For the text-containing cell, return its midpoint in [X, Y] coordinate format. 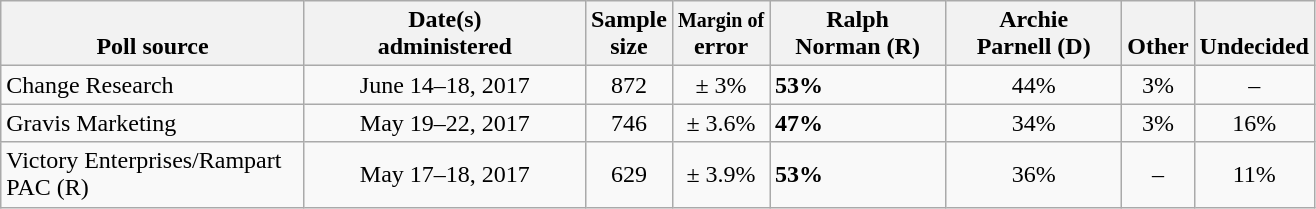
34% [1034, 123]
RalphNorman (R) [858, 34]
Samplesize [628, 34]
44% [1034, 85]
Date(s)administered [444, 34]
Change Research [153, 85]
ArchieParnell (D) [1034, 34]
June 14–18, 2017 [444, 85]
16% [1254, 123]
± 3% [720, 85]
Undecided [1254, 34]
± 3.9% [720, 174]
872 [628, 85]
Other [1158, 34]
629 [628, 174]
Victory Enterprises/Rampart PAC (R) [153, 174]
May 19–22, 2017 [444, 123]
Poll source [153, 34]
746 [628, 123]
11% [1254, 174]
Gravis Marketing [153, 123]
47% [858, 123]
May 17–18, 2017 [444, 174]
36% [1034, 174]
± 3.6% [720, 123]
Margin oferror [720, 34]
